Find where the given text appears and provide that cell's center as (X, Y) coordinate. 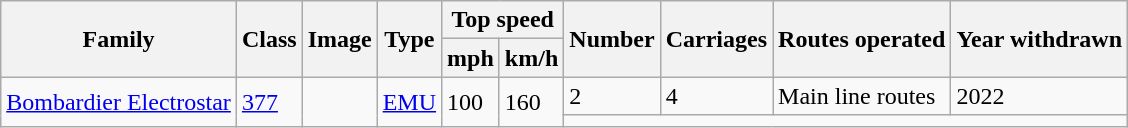
4 (716, 96)
km/h (531, 58)
mph (471, 58)
Routes operated (862, 39)
100 (471, 102)
Number (612, 39)
Bombardier Electrostar (119, 102)
Family (119, 39)
Type (409, 39)
Image (340, 39)
160 (531, 102)
Class (269, 39)
377 (269, 102)
EMU (409, 102)
Carriages (716, 39)
Year withdrawn (1040, 39)
Main line routes (862, 96)
2022 (1040, 96)
Top speed (503, 20)
2 (612, 96)
